Scan for the cell matching the given text and deliver its [X, Y] coordinate at center. 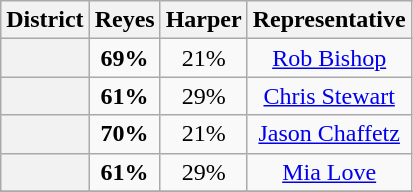
Representative [329, 20]
69% [124, 58]
Mia Love [329, 172]
Rob Bishop [329, 58]
Jason Chaffetz [329, 134]
Harper [204, 20]
Chris Stewart [329, 96]
Reyes [124, 20]
70% [124, 134]
District [45, 20]
